Scan for the cell matching the given text and deliver its (X, Y) coordinate at center. 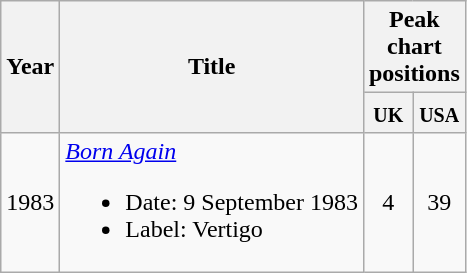
UK (388, 113)
4 (388, 203)
39 (439, 203)
USA (439, 113)
Peak chart positions (414, 47)
Year (30, 67)
Title (212, 67)
1983 (30, 203)
Born AgainDate: 9 September 1983Label: Vertigo (212, 203)
